For the text-containing cell, return its midpoint in [x, y] coordinate format. 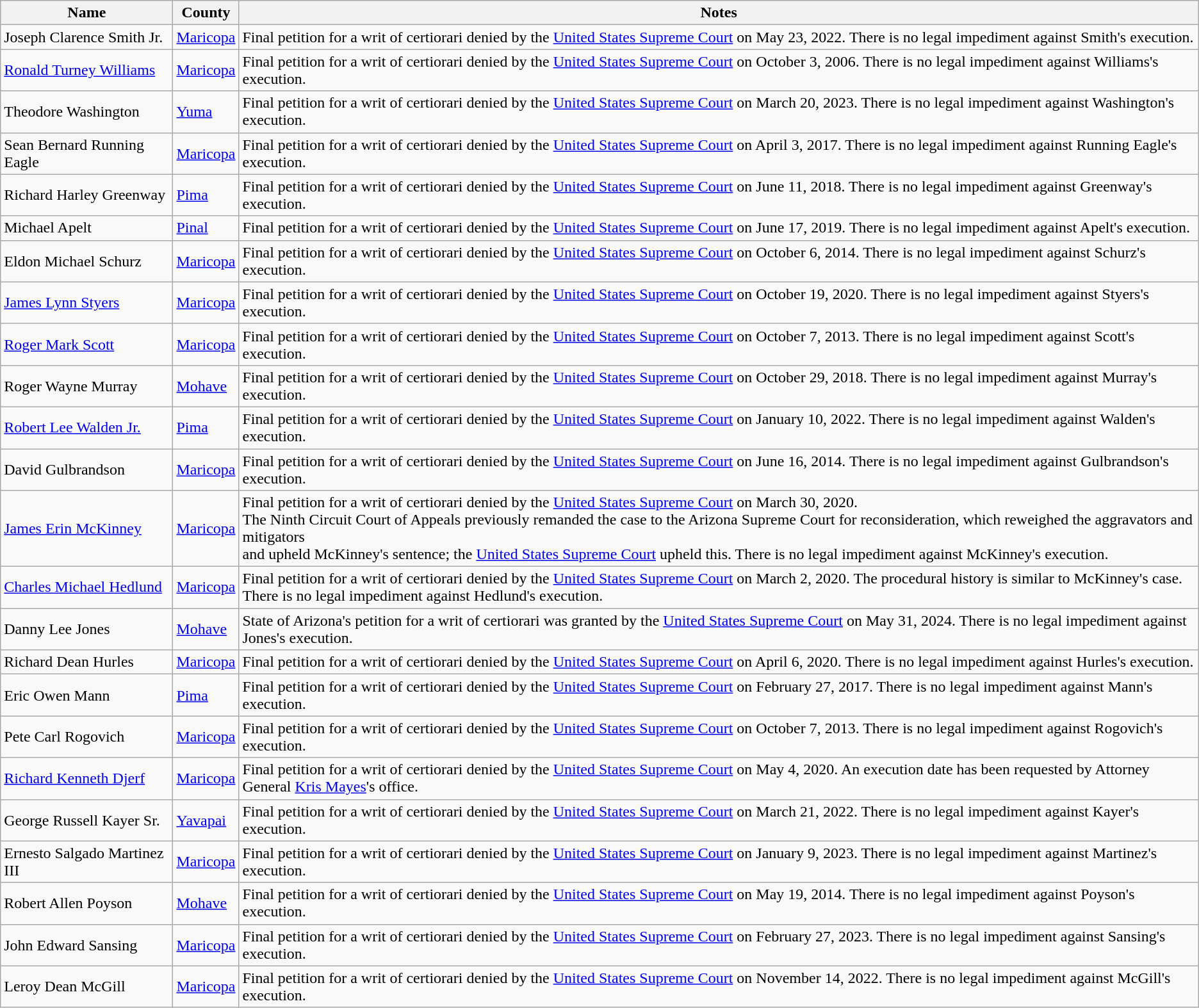
Richard Kenneth Djerf [87, 779]
County [206, 13]
Eldon Michael Schurz [87, 261]
Robert Lee Walden Jr. [87, 428]
Michael Apelt [87, 228]
Richard Harley Greenway [87, 195]
Leroy Dean McGill [87, 986]
Joseph Clarence Smith Jr. [87, 37]
Ernesto Salgado Martinez III [87, 862]
Robert Allen Poyson [87, 903]
Yavapai [206, 820]
John Edward Sansing [87, 945]
George Russell Kayer Sr. [87, 820]
Sean Bernard Running Eagle [87, 154]
Pete Carl Rogovich [87, 736]
Roger Wayne Murray [87, 386]
Charles Michael Hedlund [87, 588]
Yuma [206, 111]
David Gulbrandson [87, 469]
Ronald Turney Williams [87, 70]
James Lynn Styers [87, 302]
Theodore Washington [87, 111]
Eric Owen Mann [87, 695]
Danny Lee Jones [87, 629]
Notes [719, 13]
James Erin McKinney [87, 529]
Richard Dean Hurles [87, 662]
Name [87, 13]
Roger Mark Scott [87, 345]
Pinal [206, 228]
